Detect which cell encompasses the target text, then output its [X, Y] center coordinate. 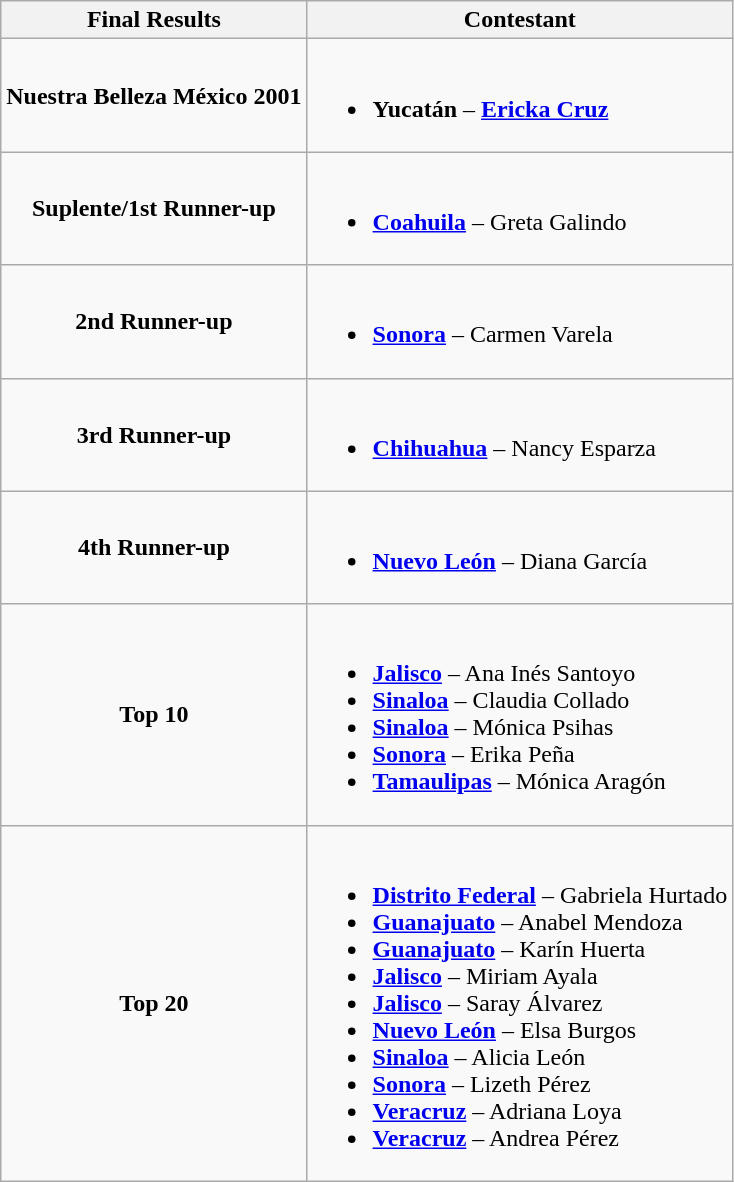
Nuevo León – Diana García [520, 548]
Jalisco – Ana Inés Santoyo Sinaloa – Claudia Collado Sinaloa – Mónica Psihas Sonora – Erika Peña Tamaulipas – Mónica Aragón [520, 714]
Suplente/1st Runner-up [154, 208]
3rd Runner-up [154, 434]
Top 20 [154, 1003]
Final Results [154, 20]
Nuestra Belleza México 2001 [154, 96]
Coahuila – Greta Galindo [520, 208]
Sonora – Carmen Varela [520, 322]
2nd Runner-up [154, 322]
Contestant [520, 20]
Top 10 [154, 714]
Yucatán – Ericka Cruz [520, 96]
4th Runner-up [154, 548]
Chihuahua – Nancy Esparza [520, 434]
